Locate the cell with the specified text and output its (X, Y) center coordinate. 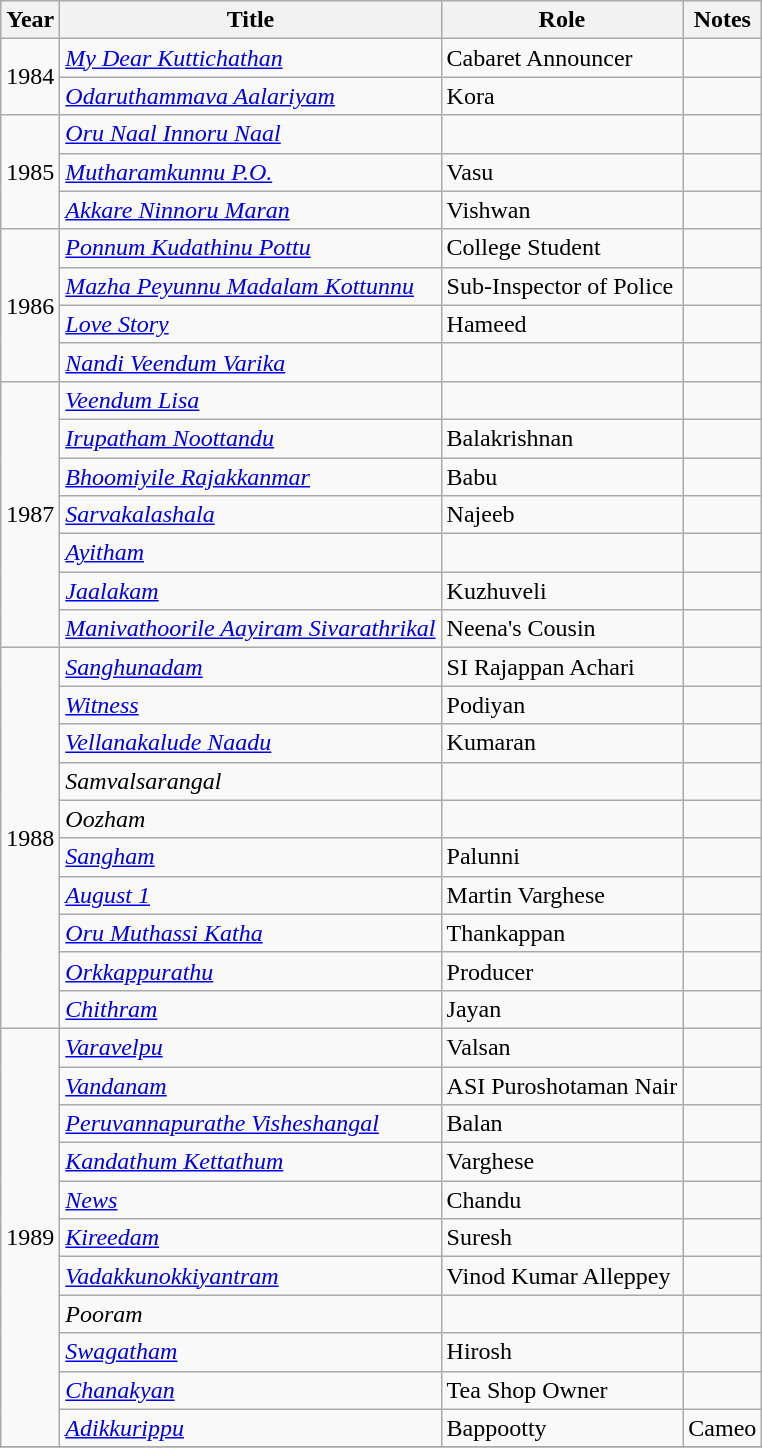
Orkkappurathu (250, 971)
1984 (30, 77)
Mutharamkunnu P.O. (250, 172)
Suresh (562, 1238)
Vandanam (250, 1085)
Odaruthammava Aalariyam (250, 96)
Manivathoorile Aayiram Sivarathrikal (250, 629)
Valsan (562, 1047)
Babu (562, 477)
Cameo (722, 1428)
Cabaret Announcer (562, 58)
Sub-Inspector of Police (562, 286)
1987 (30, 514)
Chanakyan (250, 1390)
August 1 (250, 895)
Kora (562, 96)
Love Story (250, 324)
Neena's Cousin (562, 629)
Palunni (562, 857)
Swagatham (250, 1352)
Hameed (562, 324)
Jaalakam (250, 591)
Irupatham Noottandu (250, 438)
Adikkurippu (250, 1428)
Peruvannapurathe Visheshangal (250, 1124)
Samvalsarangal (250, 781)
Role (562, 20)
Balakrishnan (562, 438)
1985 (30, 172)
Vinod Kumar Alleppey (562, 1276)
Vishwan (562, 210)
Sarvakalashala (250, 515)
Akkare Ninnoru Maran (250, 210)
1986 (30, 305)
Pooram (250, 1314)
Producer (562, 971)
Witness (250, 705)
Thankappan (562, 933)
Kuzhuveli (562, 591)
Martin Varghese (562, 895)
Nandi Veendum Varika (250, 362)
Vellanakalude Naadu (250, 743)
Oru Muthassi Katha (250, 933)
Mazha Peyunnu Madalam Kottunnu (250, 286)
Sangham (250, 857)
1988 (30, 838)
Chithram (250, 1009)
Kireedam (250, 1238)
1989 (30, 1238)
Vasu (562, 172)
Ponnum Kudathinu Pottu (250, 248)
Varghese (562, 1162)
Varavelpu (250, 1047)
Year (30, 20)
Jayan (562, 1009)
Vadakkunokkiyantram (250, 1276)
Najeeb (562, 515)
Notes (722, 20)
Sanghunadam (250, 667)
News (250, 1200)
Oru Naal Innoru Naal (250, 134)
Chandu (562, 1200)
Oozham (250, 819)
Bappootty (562, 1428)
Title (250, 20)
Veendum Lisa (250, 400)
ASI Puroshotaman Nair (562, 1085)
Kandathum Kettathum (250, 1162)
Balan (562, 1124)
SI Rajappan Achari (562, 667)
My Dear Kuttichathan (250, 58)
Ayitham (250, 553)
Podiyan (562, 705)
Tea Shop Owner (562, 1390)
Bhoomiyile Rajakkanmar (250, 477)
College Student (562, 248)
Hirosh (562, 1352)
Kumaran (562, 743)
